Detect which cell encompasses the target text, then output its [x, y] center coordinate. 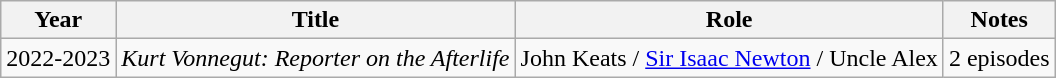
2022-2023 [58, 58]
Role [729, 20]
Kurt Vonnegut: Reporter on the Afterlife [316, 58]
2 episodes [999, 58]
Title [316, 20]
Notes [999, 20]
Year [58, 20]
John Keats / Sir Isaac Newton / Uncle Alex [729, 58]
